From the cell containing the given text, extract its center point as (x, y) coordinate. 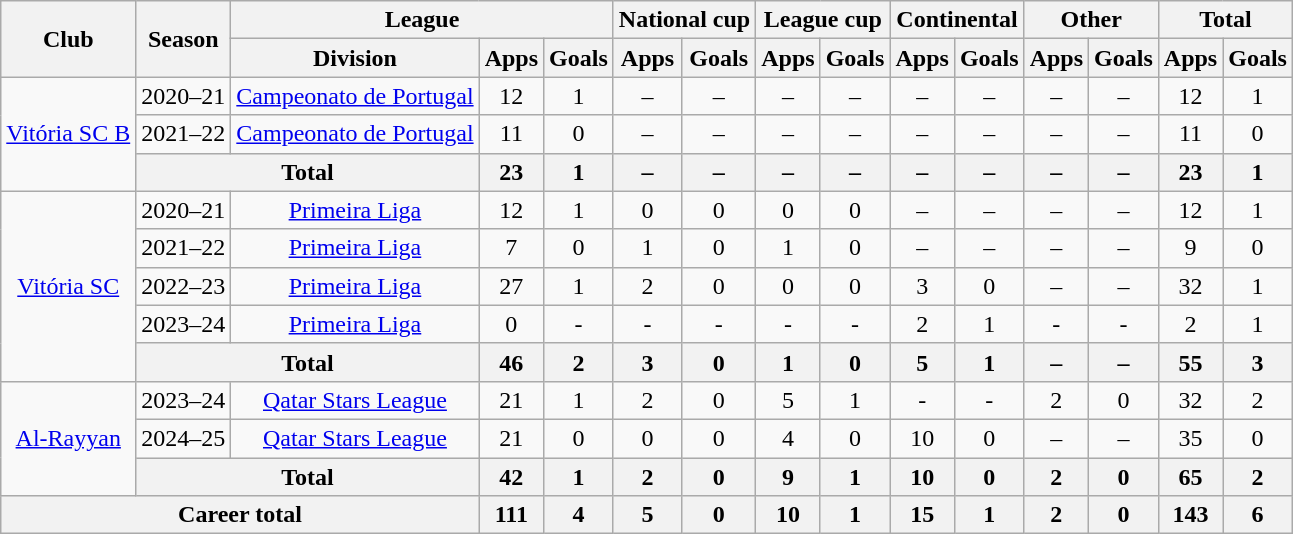
National cup (684, 20)
Continental (957, 20)
6 (1258, 515)
2024–25 (184, 438)
Al-Rayyan (68, 438)
Vitória SC B (68, 134)
2022–23 (184, 286)
Club (68, 39)
League (422, 20)
Other (1091, 20)
111 (511, 515)
League cup (823, 20)
35 (1190, 438)
46 (511, 362)
65 (1190, 477)
Division (355, 58)
55 (1190, 362)
42 (511, 477)
Season (184, 39)
Vitória SC (68, 286)
27 (511, 286)
Career total (240, 515)
7 (511, 248)
15 (922, 515)
143 (1190, 515)
